Output the [x, y] coordinate of the center of the cell containing the given text.  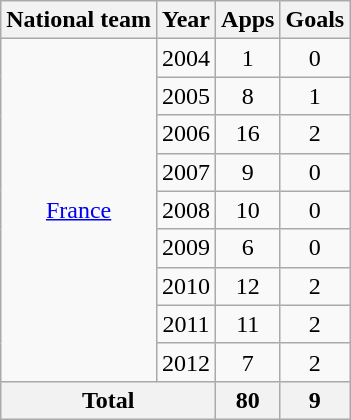
Goals [315, 20]
Total [108, 400]
12 [248, 286]
11 [248, 324]
France [79, 210]
2009 [186, 248]
National team [79, 20]
7 [248, 362]
2008 [186, 210]
80 [248, 400]
6 [248, 248]
2010 [186, 286]
2005 [186, 96]
16 [248, 134]
8 [248, 96]
2007 [186, 172]
2004 [186, 58]
2012 [186, 362]
2011 [186, 324]
10 [248, 210]
Year [186, 20]
Apps [248, 20]
2006 [186, 134]
